Locate the cell with the specified text and output its (X, Y) center coordinate. 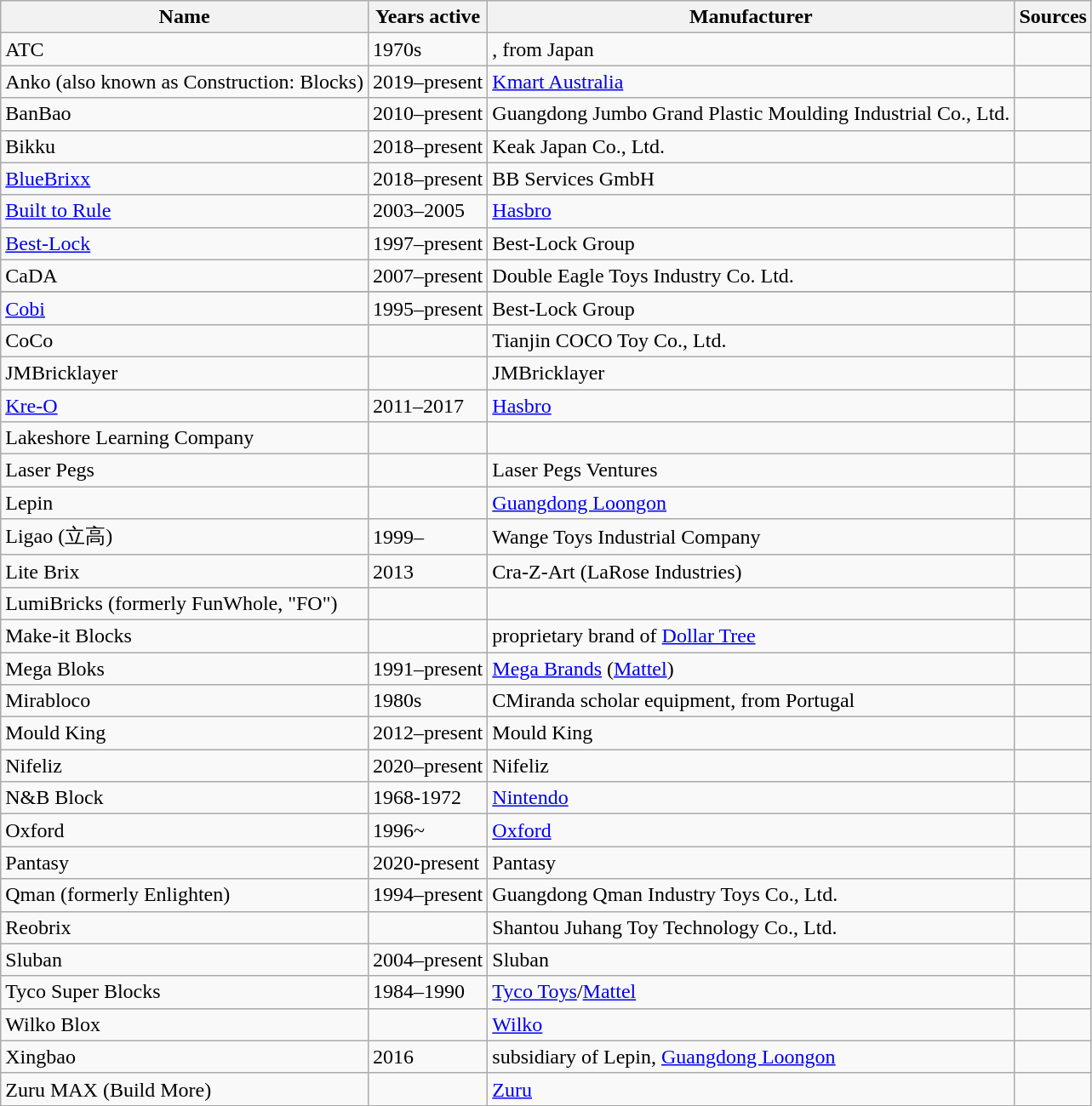
CaDA (185, 276)
2011–2017 (427, 406)
Tyco Super Blocks (185, 992)
Zuru (751, 1089)
ATC (185, 49)
BanBao (185, 114)
Make-it Blocks (185, 636)
Wilko (751, 1024)
1984–1990 (427, 992)
Nintendo (751, 798)
BlueBrixx (185, 179)
1994–present (427, 895)
Anko (also known as Construction: Blocks) (185, 82)
Tyco Toys/Mattel (751, 992)
Cobi (185, 308)
proprietary brand of Dollar Tree (751, 636)
Mirabloco (185, 701)
2020–present (427, 766)
1999– (427, 538)
Sources (1054, 17)
Laser Pegs Ventures (751, 470)
Laser Pegs (185, 470)
1997–present (427, 243)
Bikku (185, 146)
Keak Japan Co., Ltd. (751, 146)
1968-1972 (427, 798)
2003–2005 (427, 211)
CoCo (185, 340)
Lakeshore Learning Company (185, 438)
Wange Toys Industrial Company (751, 538)
Cra-Z-Art (LaRose Industries) (751, 571)
Xingbao (185, 1057)
Tianjin COCO Toy Co., Ltd. (751, 340)
Best-Lock (185, 243)
1991–present (427, 668)
Built to Rule (185, 211)
Lite Brix (185, 571)
1980s (427, 701)
, from Japan (751, 49)
2007–present (427, 276)
2010–present (427, 114)
LumiBricks (formerly FunWhole, "FO") (185, 603)
Ligao (立高) (185, 538)
Wilko Blox (185, 1024)
Name (185, 17)
Guangdong Jumbo Grand Plastic Moulding Industrial Co., Ltd. (751, 114)
Manufacturer (751, 17)
1995–present (427, 308)
CMiranda scholar equipment, from Portugal (751, 701)
Kmart Australia (751, 82)
Mega Bloks (185, 668)
Mega Brands (Mattel) (751, 668)
Shantou Juhang Toy Technology Co., Ltd. (751, 927)
Zuru MAX (Build More) (185, 1089)
Guangdong Qman Industry Toys Co., Ltd. (751, 895)
2013 (427, 571)
2019–present (427, 82)
Kre-O (185, 406)
2012–present (427, 733)
Lepin (185, 503)
Double Eagle Toys Industry Co. Ltd. (751, 276)
Guangdong Loongon (751, 503)
Years active (427, 17)
2020-present (427, 863)
1970s (427, 49)
BB Services GmbH (751, 179)
2016 (427, 1057)
N&B Block (185, 798)
1996~ (427, 830)
Qman (formerly Enlighten) (185, 895)
Reobrix (185, 927)
subsidiary of Lepin, Guangdong Loongon (751, 1057)
2004–present (427, 960)
